Search for the cell housing the specified text and yield its [X, Y] center coordinate. 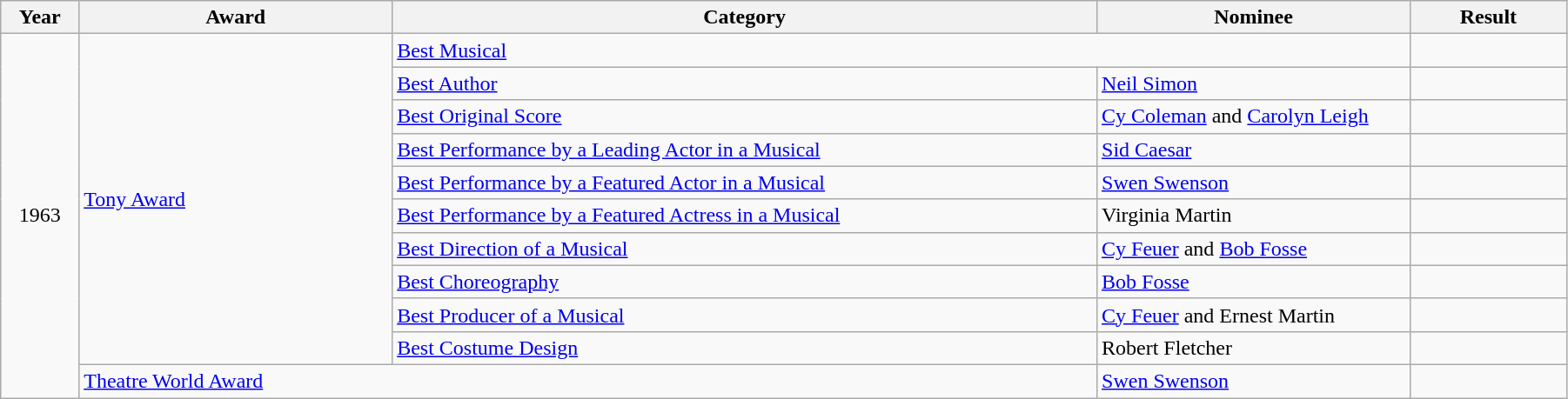
Best Costume Design [745, 348]
Result [1488, 17]
Theatre World Award [588, 381]
Best Performance by a Featured Actor in a Musical [745, 183]
Nominee [1254, 17]
Tony Award [236, 200]
Virginia Martin [1254, 216]
Category [745, 17]
Best Direction of a Musical [745, 249]
1963 [40, 216]
Best Performance by a Leading Actor in a Musical [745, 150]
Neil Simon [1254, 83]
Cy Feuer and Bob Fosse [1254, 249]
Sid Caesar [1254, 150]
Bob Fosse [1254, 282]
Best Original Score [745, 116]
Best Performance by a Featured Actress in a Musical [745, 216]
Award [236, 17]
Cy Coleman and Carolyn Leigh [1254, 116]
Cy Feuer and Ernest Martin [1254, 315]
Year [40, 17]
Best Author [745, 83]
Best Musical [901, 50]
Robert Fletcher [1254, 348]
Best Producer of a Musical [745, 315]
Best Choreography [745, 282]
